Return [X, Y] of the center of cell containing provided text 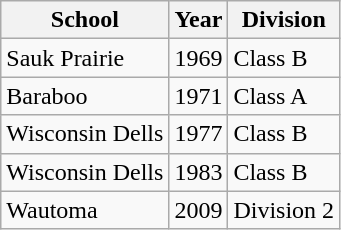
Baraboo [85, 96]
School [85, 20]
2009 [198, 210]
Sauk Prairie [85, 58]
1983 [198, 172]
Year [198, 20]
Division [284, 20]
Division 2 [284, 210]
1969 [198, 58]
1971 [198, 96]
Wautoma [85, 210]
1977 [198, 134]
Class A [284, 96]
